Locate the cell with the specified text and output its (X, Y) center coordinate. 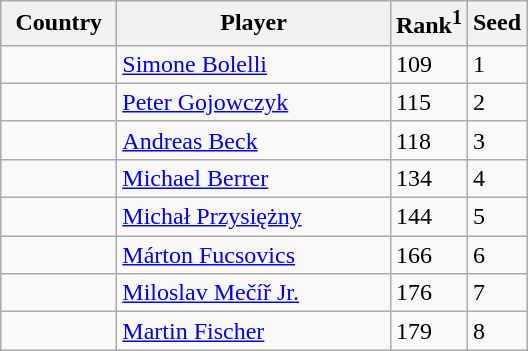
Seed (496, 24)
166 (428, 255)
8 (496, 331)
4 (496, 178)
Rank1 (428, 24)
Márton Fucsovics (254, 255)
Player (254, 24)
7 (496, 293)
118 (428, 140)
5 (496, 217)
Miloslav Mečíř Jr. (254, 293)
Peter Gojowczyk (254, 102)
2 (496, 102)
134 (428, 178)
1 (496, 64)
Andreas Beck (254, 140)
109 (428, 64)
Martin Fischer (254, 331)
176 (428, 293)
Country (59, 24)
Michael Berrer (254, 178)
3 (496, 140)
6 (496, 255)
Michał Przysiężny (254, 217)
144 (428, 217)
Simone Bolelli (254, 64)
179 (428, 331)
115 (428, 102)
